Identify which cell holds the provided text, then report its [x, y] central coordinate. 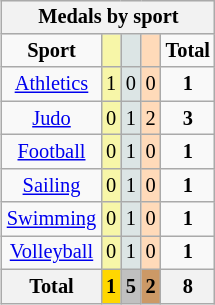
Sailing [52, 185]
Judo [52, 118]
3 [188, 118]
Medals by sport [108, 17]
Athletics [52, 84]
8 [188, 286]
5 [131, 286]
Football [52, 152]
Swimming [52, 219]
Sport [52, 51]
Volleyball [52, 253]
